Return (x, y) of the center of cell containing provided text 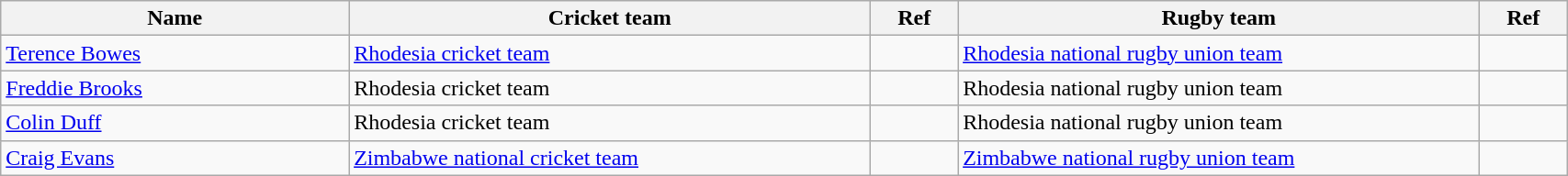
Craig Evans (175, 158)
Terence Bowes (175, 53)
Colin Duff (175, 123)
Zimbabwe national rugby union team (1219, 158)
Name (175, 18)
Cricket team (610, 18)
Rugby team (1219, 18)
Zimbabwe national cricket team (610, 158)
Freddie Brooks (175, 88)
